Determine the [x, y] coordinate at the center of the cell enclosing the given text.  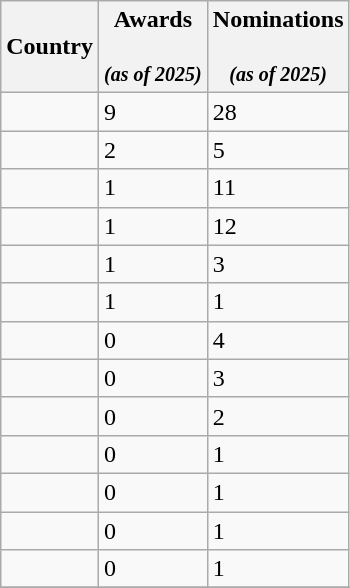
4 [278, 340]
12 [278, 226]
9 [152, 112]
28 [278, 112]
Awards(as of 2025) [152, 47]
Country [50, 47]
5 [278, 150]
11 [278, 188]
Nominations(as of 2025) [278, 47]
